Return (X, Y) of the center of cell containing provided text 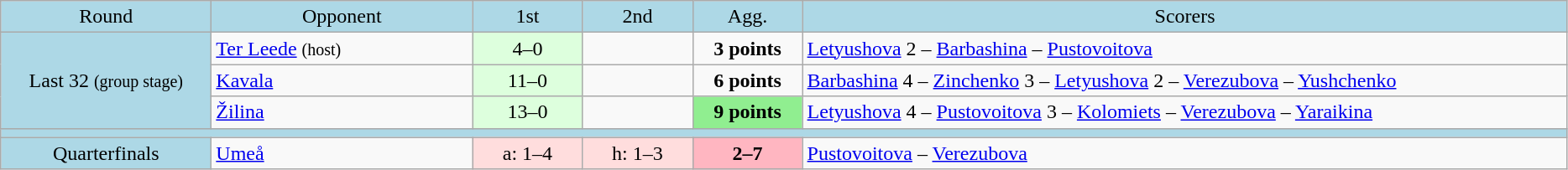
1st (527, 17)
Žilina (342, 112)
Quarterfinals (106, 153)
2nd (638, 17)
4–0 (527, 49)
6 points (747, 80)
Umeå (342, 153)
2–7 (747, 153)
Kavala (342, 80)
Scorers (1185, 17)
Agg. (747, 17)
Letyushova 4 – Pustovoitova 3 – Kolomiets – Verezubova – Yaraikina (1185, 112)
3 points (747, 49)
Letyushova 2 – Barbashina – Pustovoitova (1185, 49)
Barbashina 4 – Zinchenko 3 – Letyushova 2 – Verezubova – Yushchenko (1185, 80)
h: 1–3 (638, 153)
9 points (747, 112)
Opponent (342, 17)
11–0 (527, 80)
13–0 (527, 112)
a: 1–4 (527, 153)
Ter Leede (host) (342, 49)
Pustovoitova – Verezubova (1185, 153)
Last 32 (group stage) (106, 80)
Round (106, 17)
